Identify which cell holds the provided text, then report its [X, Y] central coordinate. 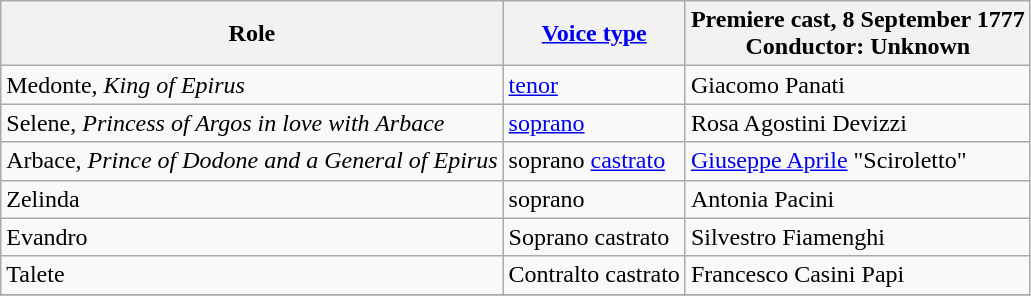
Antonia Pacini [858, 199]
Silvestro Fiamenghi [858, 237]
Premiere cast, 8 September 1777Conductor: Unknown [858, 34]
soprano castrato [594, 161]
Arbace, Prince of Dodone and a General of Epirus [252, 161]
Zelinda [252, 199]
Giuseppe Aprile "Sciroletto" [858, 161]
Role [252, 34]
tenor [594, 85]
Rosa Agostini Devizzi [858, 123]
Medonte, King of Epirus [252, 85]
Soprano castrato [594, 237]
Contralto castrato [594, 275]
Selene, Princess of Argos in love with Arbace [252, 123]
Talete [252, 275]
Giacomo Panati [858, 85]
Francesco Casini Papi [858, 275]
Voice type [594, 34]
Evandro [252, 237]
